Detect which cell encompasses the target text, then output its [x, y] center coordinate. 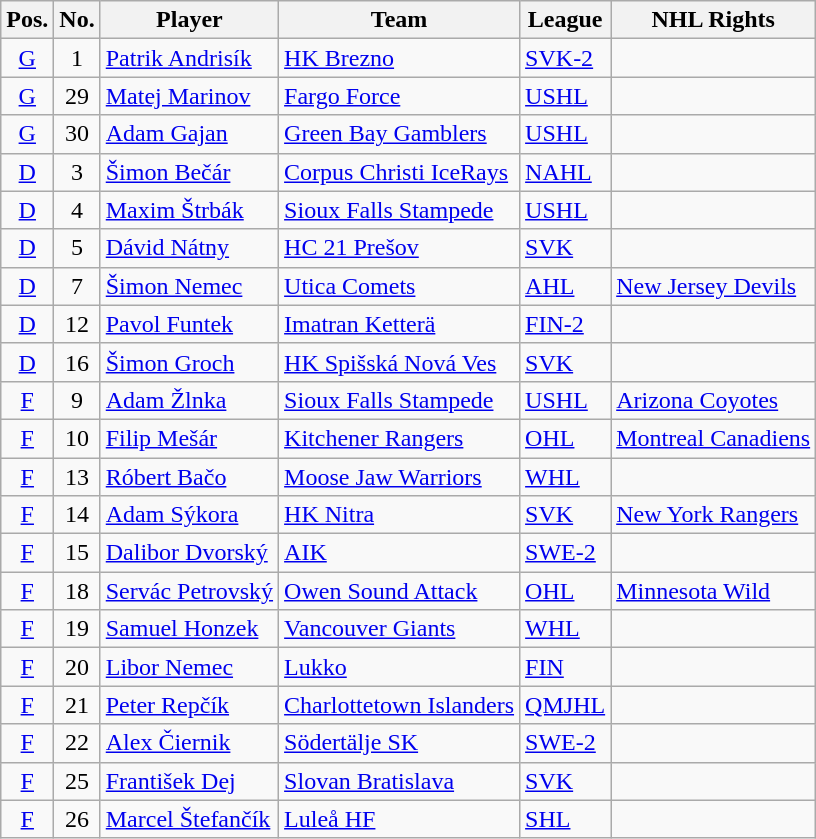
Corpus Christi IceRays [400, 172]
HK Nitra [400, 515]
Šimon Groch [189, 362]
Šimon Nemec [189, 286]
Adam Žlnka [189, 400]
NHL Rights [714, 20]
21 [77, 705]
Maxim Štrbák [189, 210]
20 [77, 667]
Luleå HF [400, 819]
Player [189, 20]
9 [77, 400]
15 [77, 553]
Utica Comets [400, 286]
Pos. [28, 20]
Green Bay Gamblers [400, 134]
Samuel Honzek [189, 629]
22 [77, 743]
AIK [400, 553]
Fargo Force [400, 96]
7 [77, 286]
Pavol Funtek [189, 324]
Moose Jaw Warriors [400, 477]
Alex Čiernik [189, 743]
29 [77, 96]
AHL [566, 286]
5 [77, 248]
NAHL [566, 172]
HK Brezno [400, 58]
4 [77, 210]
New York Rangers [714, 515]
Charlottetown Islanders [400, 705]
Peter Repčík [189, 705]
Servác Petrovský [189, 591]
Róbert Bačo [189, 477]
Vancouver Giants [400, 629]
Marcel Štefančík [189, 819]
Imatran Ketterä [400, 324]
Owen Sound Attack [400, 591]
František Dej [189, 781]
Montreal Canadiens [714, 438]
Södertälje SK [400, 743]
Kitchener Rangers [400, 438]
Minnesota Wild [714, 591]
Dalibor Dvorský [189, 553]
10 [77, 438]
3 [77, 172]
HK Spišská Nová Ves [400, 362]
Adam Sýkora [189, 515]
Matej Marinov [189, 96]
18 [77, 591]
16 [77, 362]
Slovan Bratislava [400, 781]
League [566, 20]
14 [77, 515]
Arizona Coyotes [714, 400]
SVK-2 [566, 58]
1 [77, 58]
Team [400, 20]
SHL [566, 819]
QMJHL [566, 705]
Filip Mešár [189, 438]
12 [77, 324]
Adam Gajan [189, 134]
No. [77, 20]
Lukko [400, 667]
FIN-2 [566, 324]
Šimon Bečár [189, 172]
30 [77, 134]
FIN [566, 667]
19 [77, 629]
26 [77, 819]
Patrik Andrisík [189, 58]
HC 21 Prešov [400, 248]
New Jersey Devils [714, 286]
Dávid Nátny [189, 248]
25 [77, 781]
Libor Nemec [189, 667]
13 [77, 477]
